Find where the given text appears and provide that cell's center as (x, y) coordinate. 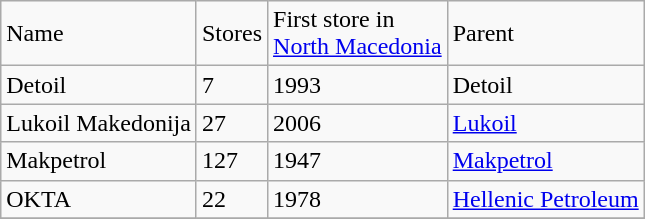
Stores (232, 34)
Hellenic Petroleum (546, 199)
27 (232, 123)
Lukoil (546, 123)
22 (232, 199)
2006 (358, 123)
1947 (358, 161)
First store inNorth Macedonia (358, 34)
1993 (358, 85)
Parent (546, 34)
127 (232, 161)
7 (232, 85)
Name (99, 34)
1978 (358, 199)
Lukoil Makedonija (99, 123)
OKTA (99, 199)
